Pinpoint the cell where the given text exists, returning its [x, y] midpoint coordinate. 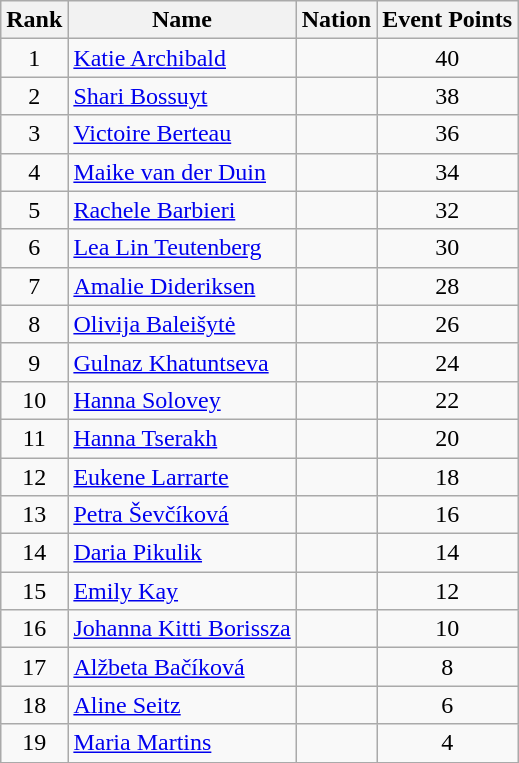
Alžbeta Bačíková [182, 667]
Rank [34, 20]
13 [34, 515]
Maike van der Duin [182, 172]
11 [34, 438]
26 [448, 324]
Petra Ševčíková [182, 515]
Event Points [448, 20]
Gulnaz Khatuntseva [182, 362]
Maria Martins [182, 743]
Johanna Kitti Borissza [182, 629]
7 [34, 286]
28 [448, 286]
Rachele Barbieri [182, 210]
2 [34, 96]
22 [448, 400]
36 [448, 134]
20 [448, 438]
40 [448, 58]
34 [448, 172]
Hanna Solovey [182, 400]
Victoire Berteau [182, 134]
Nation [336, 20]
Shari Bossuyt [182, 96]
Daria Pikulik [182, 553]
9 [34, 362]
17 [34, 667]
Lea Lin Teutenberg [182, 248]
Amalie Dideriksen [182, 286]
Katie Archibald [182, 58]
32 [448, 210]
3 [34, 134]
15 [34, 591]
1 [34, 58]
Emily Kay [182, 591]
Aline Seitz [182, 705]
Name [182, 20]
Eukene Larrarte [182, 477]
30 [448, 248]
Hanna Tserakh [182, 438]
38 [448, 96]
19 [34, 743]
24 [448, 362]
Olivija Baleišytė [182, 324]
5 [34, 210]
